Capture the cell that displays the provided text and extract its (X, Y) central coordinate. 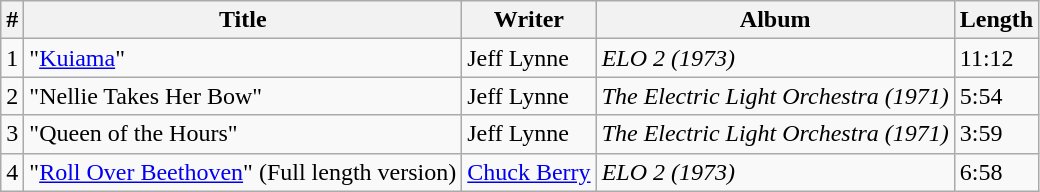
Album (775, 20)
"Queen of the Hours" (243, 134)
Length (996, 20)
Writer (529, 20)
11:12 (996, 58)
4 (12, 172)
Title (243, 20)
5:54 (996, 96)
1 (12, 58)
"Roll Over Beethoven" (Full length version) (243, 172)
3 (12, 134)
"Nellie Takes Her Bow" (243, 96)
3:59 (996, 134)
"Kuiama" (243, 58)
Chuck Berry (529, 172)
# (12, 20)
6:58 (996, 172)
2 (12, 96)
